Extract the [x, y] coordinate from the center of the cell holding the provided text.  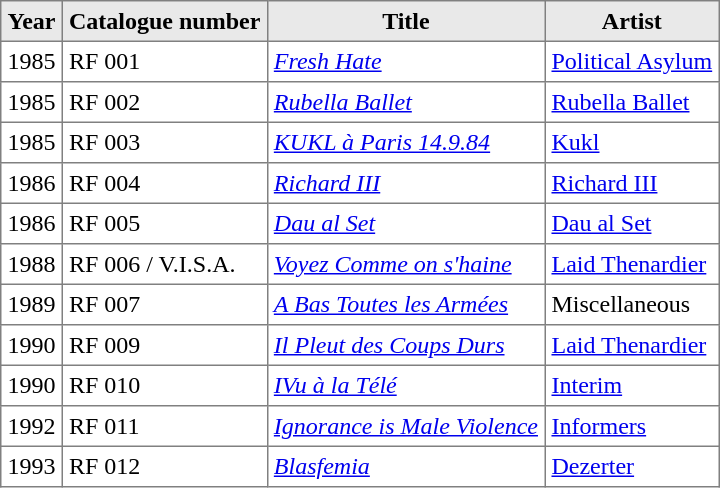
1988 [32, 264]
RF 003 [164, 142]
RF 004 [164, 183]
Artist [632, 21]
RF 007 [164, 304]
RF 005 [164, 223]
Catalogue number [164, 21]
RF 012 [164, 466]
RF 010 [164, 385]
Voyez Comme on s'haine [406, 264]
1993 [32, 466]
1992 [32, 426]
RF 001 [164, 61]
KUKL à Paris 14.9.84 [406, 142]
1989 [32, 304]
Informers [632, 426]
RF 002 [164, 102]
Kukl [632, 142]
Miscellaneous [632, 304]
Fresh Hate [406, 61]
Political Asylum [632, 61]
Ignorance is Male Violence [406, 426]
IVu à la Télé [406, 385]
Blasfemia [406, 466]
Interim [632, 385]
Il Pleut des Coups Durs [406, 345]
Year [32, 21]
RF 009 [164, 345]
A Bas Toutes les Armées [406, 304]
Dezerter [632, 466]
RF 006 / V.I.S.A. [164, 264]
RF 011 [164, 426]
Title [406, 21]
